Return the [X, Y] coordinate for the center point of the cell that contains the specified text.  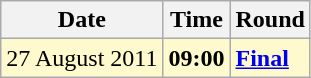
Date [82, 20]
27 August 2011 [82, 58]
09:00 [196, 58]
Time [196, 20]
Round [270, 20]
Final [270, 58]
